Return [X, Y] of the center of cell containing provided text 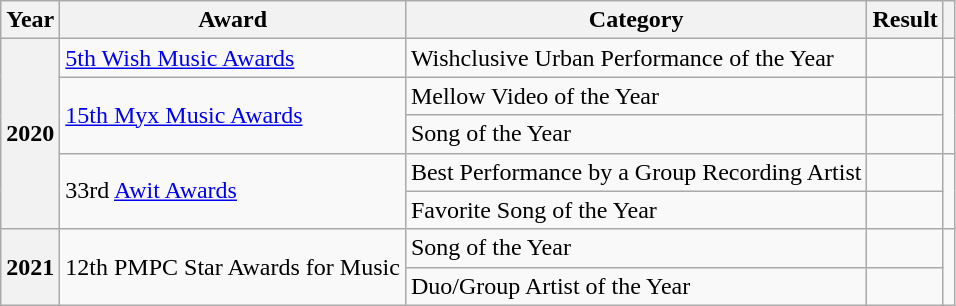
33rd Awit Awards [233, 191]
15th Myx Music Awards [233, 115]
12th PMPC Star Awards for Music [233, 267]
Best Performance by a Group Recording Artist [636, 172]
Favorite Song of the Year [636, 210]
Award [233, 20]
Year [30, 20]
Category [636, 20]
2020 [30, 134]
Mellow Video of the Year [636, 96]
Wishclusive Urban Performance of the Year [636, 58]
5th Wish Music Awards [233, 58]
Duo/Group Artist of the Year [636, 286]
2021 [30, 267]
Result [905, 20]
